Find where the given text appears and provide that cell's center as (X, Y) coordinate. 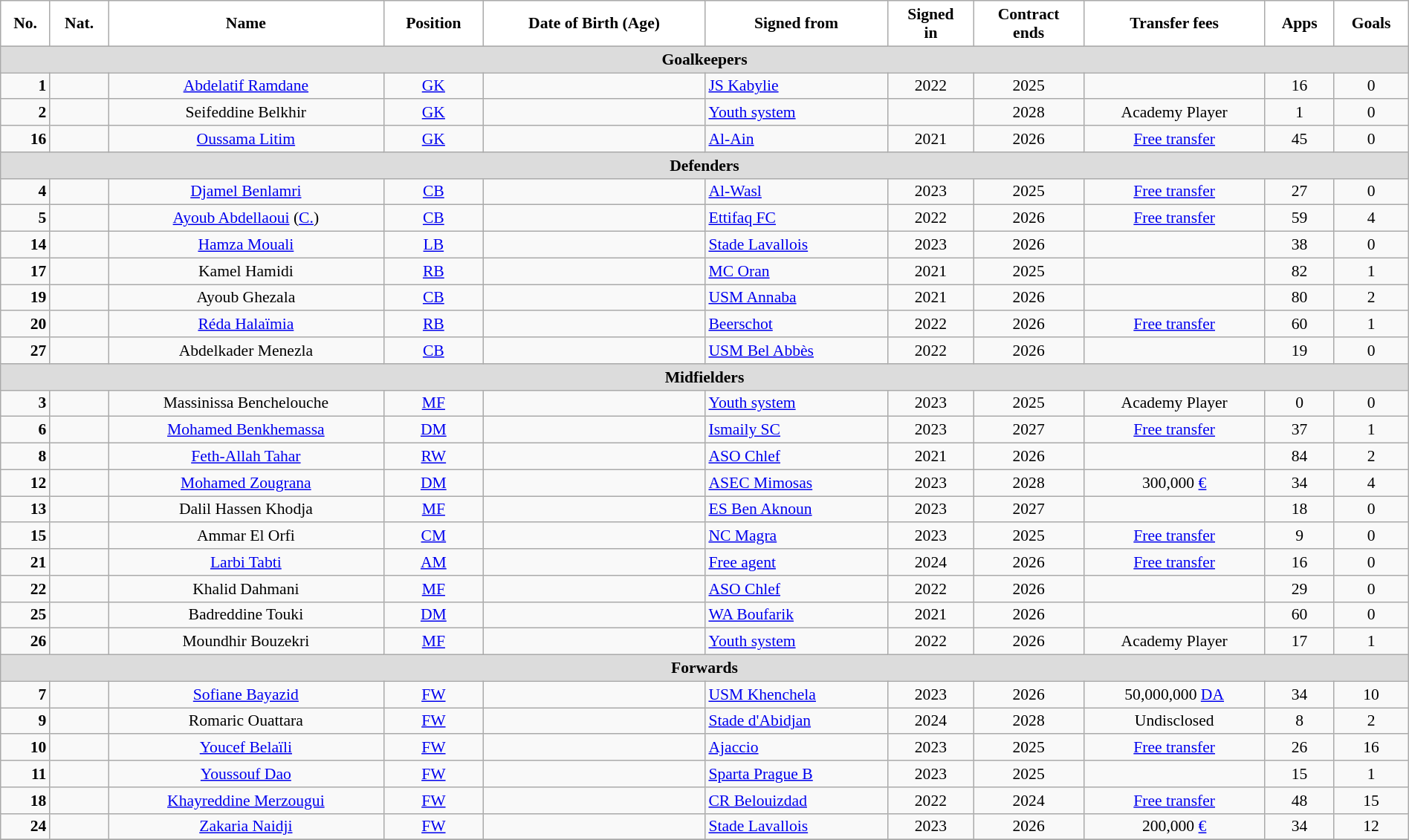
Beerschot (796, 325)
200,000 € (1174, 827)
80 (1299, 298)
WA Boufarik (796, 615)
Moundhir Bouzekri (246, 642)
Position (434, 24)
7 (25, 694)
Name (246, 24)
82 (1299, 271)
Romaric Ouattara (246, 721)
Signedin (931, 24)
RW (434, 457)
Date of Birth (Age) (595, 24)
Abdelatif Ramdane (246, 86)
Forwards (704, 668)
29 (1299, 589)
20 (25, 325)
22 (25, 589)
Sparta Prague B (796, 774)
Goalkeepers (704, 59)
Contractends (1029, 24)
13 (25, 509)
25 (25, 615)
JS Kabylie (796, 86)
Ammar El Orfi (246, 536)
AM (434, 562)
Abdelkader Menezla (246, 351)
USM Khenchela (796, 694)
300,000 € (1174, 483)
14 (25, 245)
Ayoub Abdellaoui (C.) (246, 218)
Goals (1371, 24)
37 (1299, 430)
Djamel Benlamri (246, 192)
50,000,000 DA (1174, 694)
38 (1299, 245)
Réda Halaïmia (246, 325)
Signed from (796, 24)
59 (1299, 218)
Ayoub Ghezala (246, 298)
CR Belouizdad (796, 801)
45 (1299, 139)
Mohamed Benkhemassa (246, 430)
Youcef Belaïli (246, 748)
Defenders (704, 166)
Kamel Hamidi (246, 271)
Hamza Mouali (246, 245)
NC Magra (796, 536)
3 (25, 403)
ASEC Mimosas (796, 483)
Apps (1299, 24)
Al-Wasl (796, 192)
Feth-Allah Tahar (246, 457)
48 (1299, 801)
CM (434, 536)
Larbi Tabti (246, 562)
USM Annaba (796, 298)
Khayreddine Merzougui (246, 801)
Transfer fees (1174, 24)
Undisclosed (1174, 721)
Oussama Litim (246, 139)
Sofiane Bayazid (246, 694)
Nat. (79, 24)
84 (1299, 457)
21 (25, 562)
Mohamed Zougrana (246, 483)
Al-Ain (796, 139)
ES Ben Aknoun (796, 509)
Massinissa Benchelouche (246, 403)
11 (25, 774)
24 (25, 827)
Zakaria Naidji (246, 827)
No. (25, 24)
Ettifaq FC (796, 218)
6 (25, 430)
MC Oran (796, 271)
Badreddine Touki (246, 615)
Midfielders (704, 377)
Free agent (796, 562)
Ajaccio (796, 748)
Dalil Hassen Khodja (246, 509)
Youssouf Dao (246, 774)
USM Bel Abbès (796, 351)
Stade d'Abidjan (796, 721)
Ismaily SC (796, 430)
Khalid Dahmani (246, 589)
LB (434, 245)
Seifeddine Belkhir (246, 113)
5 (25, 218)
